Extract the (x, y) coordinate from the center of the cell holding the provided text.  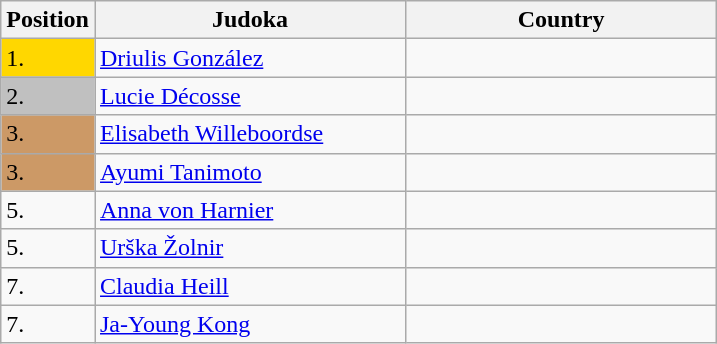
Urška Žolnir (250, 248)
Lucie Décosse (250, 96)
Position (48, 20)
Ayumi Tanimoto (250, 172)
2. (48, 96)
Driulis González (250, 58)
Claudia Heill (250, 286)
Country (562, 20)
1. (48, 58)
Ja-Young Kong (250, 324)
Judoka (250, 20)
Anna von Harnier (250, 210)
Elisabeth Willeboordse (250, 134)
